Provide the [x, y] coordinate of the cell's center where the given text is located.  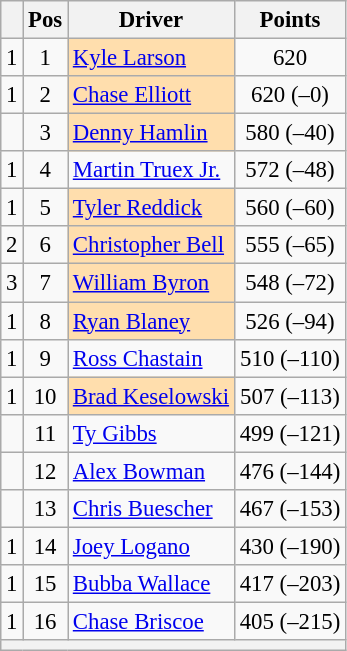
Martin Truex Jr. [152, 170]
620 [290, 58]
Points [290, 20]
Chris Buescher [152, 509]
560 (–60) [290, 208]
9 [46, 358]
499 (–121) [290, 433]
507 (–113) [290, 396]
11 [46, 433]
510 (–110) [290, 358]
Denny Hamlin [152, 133]
417 (–203) [290, 584]
Alex Bowman [152, 471]
Chase Briscoe [152, 621]
4 [46, 170]
467 (–153) [290, 509]
Kyle Larson [152, 58]
572 (–48) [290, 170]
8 [46, 321]
Bubba Wallace [152, 584]
5 [46, 208]
476 (–144) [290, 471]
Tyler Reddick [152, 208]
Joey Logano [152, 546]
Pos [46, 20]
548 (–72) [290, 283]
430 (–190) [290, 546]
Driver [152, 20]
620 (–0) [290, 95]
6 [46, 245]
16 [46, 621]
15 [46, 584]
10 [46, 396]
Ty Gibbs [152, 433]
14 [46, 546]
7 [46, 283]
William Byron [152, 283]
555 (–65) [290, 245]
12 [46, 471]
Brad Keselowski [152, 396]
405 (–215) [290, 621]
526 (–94) [290, 321]
13 [46, 509]
580 (–40) [290, 133]
Chase Elliott [152, 95]
Christopher Bell [152, 245]
Ross Chastain [152, 358]
Ryan Blaney [152, 321]
